Find where the given text appears and provide that cell's center as (x, y) coordinate. 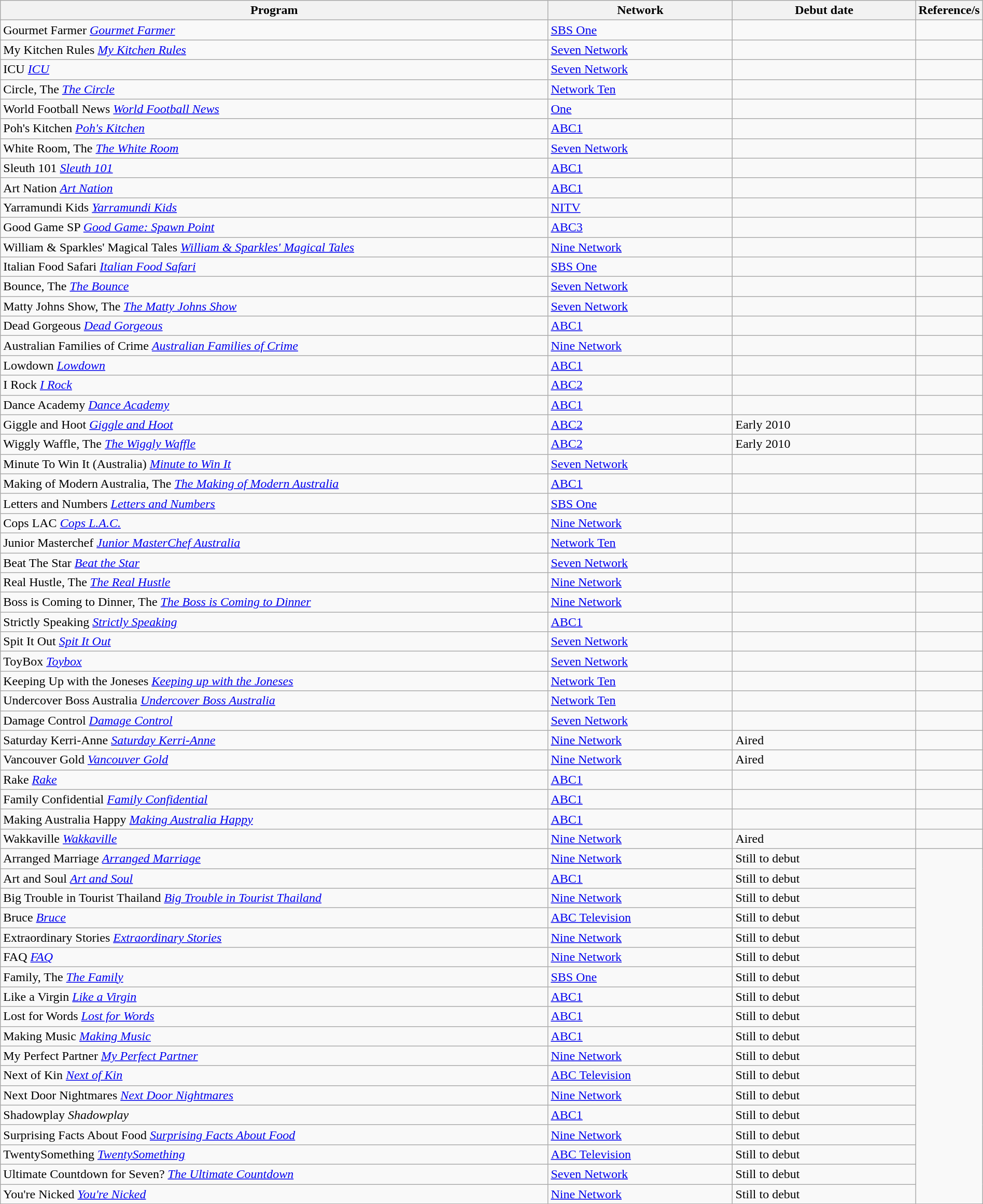
I Rock I Rock (274, 385)
Making of Modern Australia, The The Making of Modern Australia (274, 484)
Beat The Star Beat the Star (274, 562)
Next Door Nightmares Next Door Nightmares (274, 1095)
Spit It Out Spit It Out (274, 642)
Australian Families of Crime Australian Families of Crime (274, 346)
NITV (640, 207)
Ultimate Countdown for Seven? The Ultimate Countdown (274, 1174)
You're Nicked You're Nicked (274, 1194)
TwentySomething TwentySomething (274, 1154)
William & Sparkles' Magical Tales William & Sparkles' Magical Tales (274, 247)
World Football News World Football News (274, 109)
Damage Control Damage Control (274, 720)
Family, The The Family (274, 977)
Gourmet Farmer Gourmet Farmer (274, 30)
Cops LAC Cops L.A.C. (274, 523)
Dead Gorgeous Dead Gorgeous (274, 326)
Reference/s (949, 10)
Dance Academy Dance Academy (274, 405)
Letters and Numbers Letters and Numbers (274, 503)
Arranged Marriage Arranged Marriage (274, 858)
Saturday Kerri-Anne Saturday Kerri-Anne (274, 740)
Lost for Words Lost for Words (274, 1016)
Circle, The The Circle (274, 89)
Sleuth 101 Sleuth 101 (274, 168)
Rake Rake (274, 780)
Yarramundi Kids Yarramundi Kids (274, 207)
FAQ FAQ (274, 957)
Bounce, The The Bounce (274, 287)
ABC3 (640, 227)
My Perfect Partner My Perfect Partner (274, 1056)
Program (274, 10)
ToyBox Toybox (274, 661)
Bruce Bruce (274, 918)
Junior Masterchef Junior MasterChef Australia (274, 543)
Surprising Facts About Food Surprising Facts About Food (274, 1135)
Next of Kin Next of Kin (274, 1075)
Vancouver Gold Vancouver Gold (274, 760)
Boss is Coming to Dinner, The The Boss is Coming to Dinner (274, 602)
White Room, The The White Room (274, 148)
Shadowplay Shadowplay (274, 1115)
Network (640, 10)
Wiggly Waffle, The The Wiggly Waffle (274, 444)
Extraordinary Stories Extraordinary Stories (274, 938)
Poh's Kitchen Poh's Kitchen (274, 129)
Undercover Boss Australia Undercover Boss Australia (274, 701)
Good Game SP Good Game: Spawn Point (274, 227)
Lowdown Lowdown (274, 365)
Wakkaville Wakkaville (274, 839)
Keeping Up with the Joneses Keeping up with the Joneses (274, 681)
Giggle and Hoot Giggle and Hoot (274, 424)
My Kitchen Rules My Kitchen Rules (274, 50)
Real Hustle, The The Real Hustle (274, 583)
Art and Soul Art and Soul (274, 879)
Debut date (824, 10)
Family Confidential Family Confidential (274, 799)
Matty Johns Show, The The Matty Johns Show (274, 306)
Art Nation Art Nation (274, 188)
Italian Food Safari Italian Food Safari (274, 267)
Big Trouble in Tourist Thailand Big Trouble in Tourist Thailand (274, 898)
Making Music Making Music (274, 1036)
Strictly Speaking Strictly Speaking (274, 622)
Like a Virgin Like a Virgin (274, 997)
ICU ICU (274, 69)
One (640, 109)
Making Australia Happy Making Australia Happy (274, 819)
Minute To Win It (Australia) Minute to Win It (274, 464)
